Provide the [x, y] coordinate of the cell's center where the given text is located.  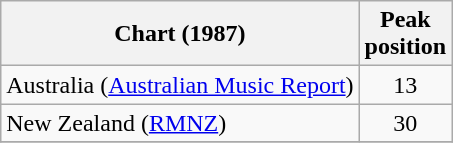
13 [405, 85]
Peakposition [405, 34]
30 [405, 123]
Australia (Australian Music Report) [180, 85]
Chart (1987) [180, 34]
New Zealand (RMNZ) [180, 123]
